Identify which cell holds the provided text, then report its [x, y] central coordinate. 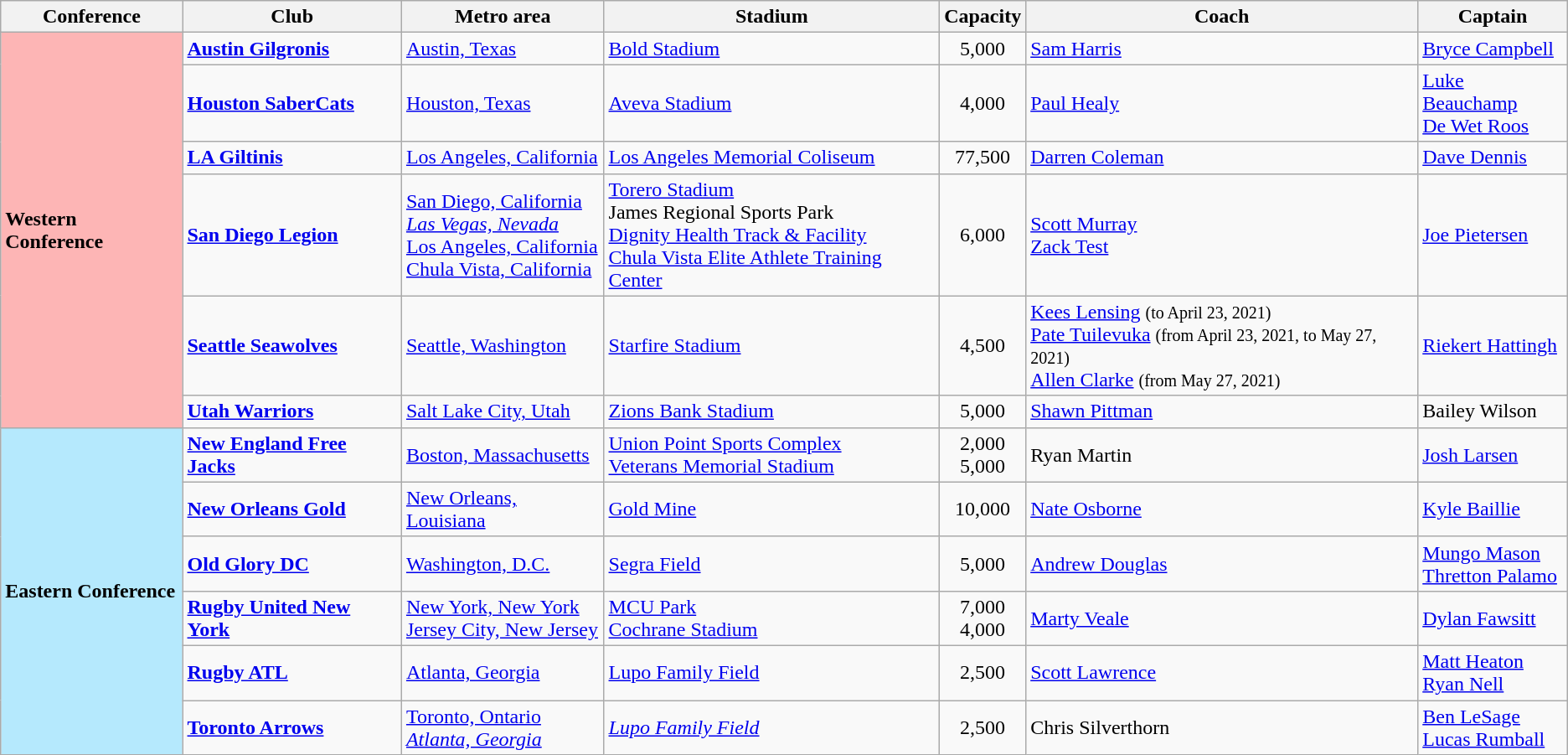
2,0005,000 [983, 454]
Conference [92, 17]
Shawn Pittman [1222, 411]
Salt Lake City, Utah [503, 411]
4,000 [983, 103]
Dylan Fawsitt [1493, 618]
Houston SaberCats [291, 103]
Toronto, OntarioAtlanta, Georgia [503, 727]
Western Conference [92, 230]
New York, New York Jersey City, New Jersey [503, 618]
Ben LeSage Lucas Rumball [1493, 727]
Stadium [772, 17]
New Orleans, Louisiana [503, 509]
New England Free Jacks [291, 454]
Dave Dennis [1493, 158]
Sam Harris [1222, 49]
Bailey Wilson [1493, 411]
Los Angeles Memorial Coliseum [772, 158]
Nate Osborne [1222, 509]
Kyle Baillie [1493, 509]
Matt Heaton Ryan Nell [1493, 672]
Captain [1493, 17]
Houston, Texas [503, 103]
Los Angeles, California [503, 158]
Coach [1222, 17]
New Orleans Gold [291, 509]
Seattle, Washington [503, 345]
Paul Healy [1222, 103]
Scott Lawrence [1222, 672]
Bryce Campbell [1493, 49]
Metro area [503, 17]
7,000 4,000 [983, 618]
Ryan Martin [1222, 454]
Zions Bank Stadium [772, 411]
Club [291, 17]
Toronto Arrows [291, 727]
77,500 [983, 158]
Union Point Sports ComplexVeterans Memorial Stadium [772, 454]
Aveva Stadium [772, 103]
Austin Gilgronis [291, 49]
4,500 [983, 345]
Rugby United New York [291, 618]
Old Glory DC [291, 563]
Austin, Texas [503, 49]
Marty Veale [1222, 618]
Boston, Massachusetts [503, 454]
Joe Pietersen [1493, 235]
Rugby ATL [291, 672]
Segra Field [772, 563]
Utah Warriors [291, 411]
Luke Beauchamp De Wet Roos [1493, 103]
Torero Stadium James Regional Sports Park Dignity Health Track & Facility Chula Vista Elite Athlete Training Center [772, 235]
Gold Mine [772, 509]
Darren Coleman [1222, 158]
San Diego Legion [291, 235]
Bold Stadium [772, 49]
Andrew Douglas [1222, 563]
Mungo Mason Thretton Palamo [1493, 563]
Kees Lensing (to April 23, 2021) Pate Tuilevuka (from April 23, 2021, to May 27, 2021) Allen Clarke (from May 27, 2021) [1222, 345]
Atlanta, Georgia [503, 672]
MCU Park Cochrane Stadium [772, 618]
San Diego, CaliforniaLas Vegas, Nevada Los Angeles, California Chula Vista, California [503, 235]
Eastern Conference [92, 591]
Chris Silverthorn [1222, 727]
Josh Larsen [1493, 454]
LA Giltinis [291, 158]
Riekert Hattingh [1493, 345]
Capacity [983, 17]
10,000 [983, 509]
Scott Murray Zack Test [1222, 235]
Starfire Stadium [772, 345]
Seattle Seawolves [291, 345]
6,000 [983, 235]
Washington, D.C. [503, 563]
